Pinpoint the cell where the given text exists, returning its (X, Y) midpoint coordinate. 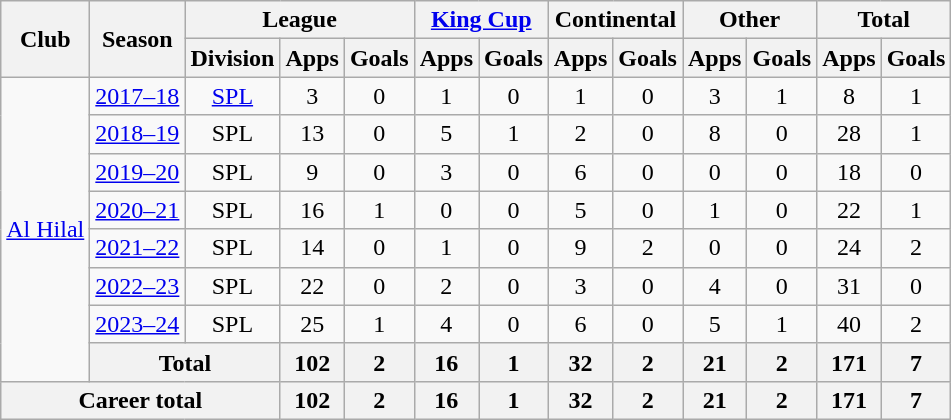
Continental (615, 20)
2017–18 (138, 96)
2023–24 (138, 324)
2019–20 (138, 172)
Club (46, 39)
Season (138, 39)
24 (849, 248)
2021–22 (138, 248)
14 (312, 248)
18 (849, 172)
League (300, 20)
2018–19 (138, 134)
Al Hilal (46, 229)
25 (312, 324)
40 (849, 324)
2020–21 (138, 210)
13 (312, 134)
King Cup (481, 20)
31 (849, 286)
Division (232, 58)
2022–23 (138, 286)
Career total (140, 400)
28 (849, 134)
Other (749, 20)
